Scan for the cell matching the given text and deliver its [X, Y] coordinate at center. 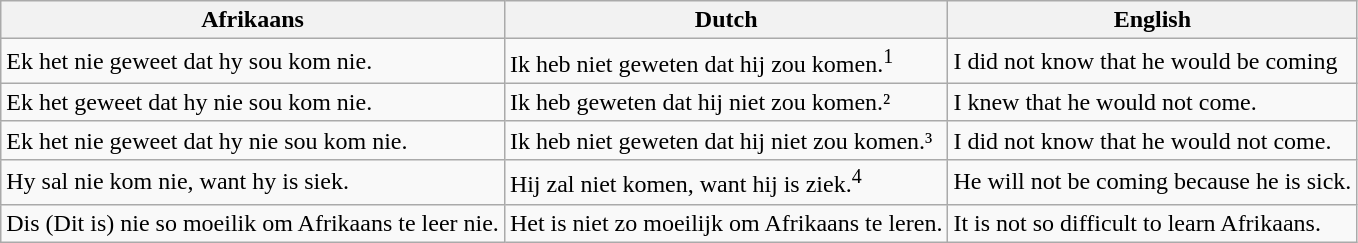
I did not know that he would be coming [1152, 62]
English [1152, 20]
Afrikaans [253, 20]
Ik heb niet geweten dat hij zou komen.1 [726, 62]
Ik heb geweten dat hĳ niet zou komen.² [726, 102]
I knew that he would not come. [1152, 102]
Hy sal nie kom nie, want hy is siek. [253, 182]
I did not know that he would not come. [1152, 140]
Ik heb niet geweten dat hĳ niet zou komen.³ [726, 140]
Ek het nie geweet dat hy sou kom nie. [253, 62]
It is not so difficult to learn Afrikaans. [1152, 223]
He will not be coming because he is sick. [1152, 182]
Ek het geweet dat hy nie sou kom nie. [253, 102]
Het is niet zo moeilĳk om Afrikaans te leren. [726, 223]
Dis (Dit is) nie so moeilik om Afrikaans te leer nie. [253, 223]
Ek het nie geweet dat hy nie sou kom nie. [253, 140]
Dutch [726, 20]
Hĳ zal niet komen, want hĳ is ziek.4 [726, 182]
